Pinpoint the cell where the given text exists, returning its [X, Y] midpoint coordinate. 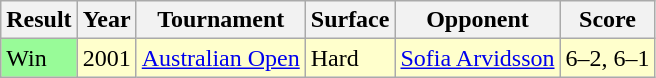
Sofia Arvidsson [478, 58]
Surface [350, 20]
Tournament [220, 20]
Hard [350, 58]
Year [106, 20]
6–2, 6–1 [608, 58]
2001 [106, 58]
Result [39, 20]
Win [39, 58]
Score [608, 20]
Australian Open [220, 58]
Opponent [478, 20]
